Extract the (X, Y) coordinate from the center of the cell holding the provided text.  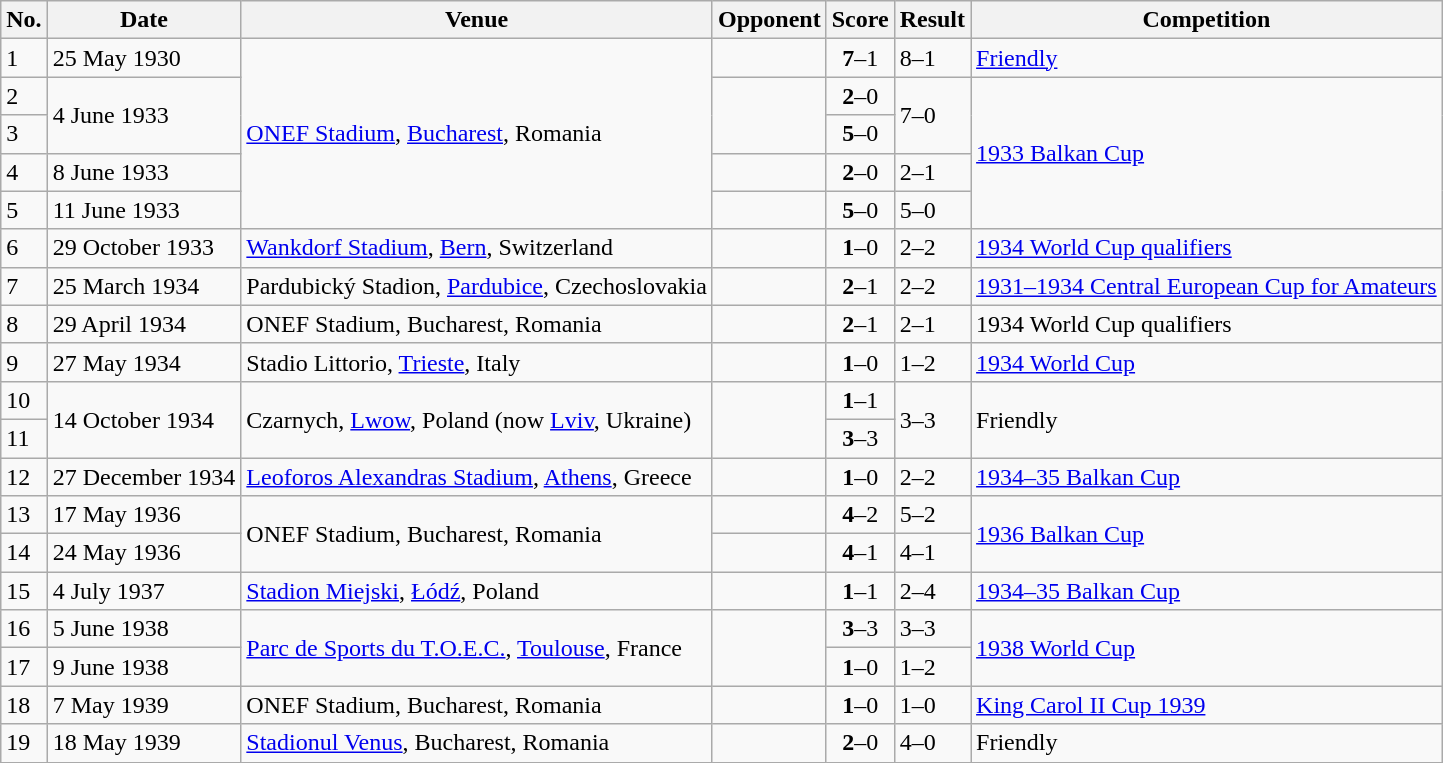
3 (24, 134)
Wankdorf Stadium, Bern, Switzerland (477, 248)
7–1 (860, 58)
1933 Balkan Cup (1207, 153)
11 (24, 438)
4 July 1937 (144, 591)
27 May 1934 (144, 362)
Score (860, 20)
4 June 1933 (144, 115)
1 (24, 58)
16 (24, 629)
24 May 1936 (144, 553)
Stadion Miejski, Łódź, Poland (477, 591)
Opponent (769, 20)
1934 World Cup (1207, 362)
7 May 1939 (144, 705)
Czarnych, Lwow, Poland (now Lviv, Ukraine) (477, 419)
19 (24, 743)
27 December 1934 (144, 477)
9 June 1938 (144, 667)
7–0 (932, 115)
5 (24, 210)
Parc de Sports du T.O.E.C., Toulouse, France (477, 648)
10 (24, 400)
2 (24, 96)
1938 World Cup (1207, 648)
12 (24, 477)
5–2 (932, 515)
1931–1934 Central European Cup for Amateurs (1207, 286)
Competition (1207, 20)
18 May 1939 (144, 743)
25 May 1930 (144, 58)
11 June 1933 (144, 210)
14 (24, 553)
6 (24, 248)
29 October 1933 (144, 248)
4 (24, 172)
15 (24, 591)
No. (24, 20)
8 June 1933 (144, 172)
7 (24, 286)
25 March 1934 (144, 286)
4–2 (860, 515)
2–4 (932, 591)
Pardubický Stadion, Pardubice, Czechoslovakia (477, 286)
14 October 1934 (144, 419)
Result (932, 20)
8 (24, 324)
King Carol II Cup 1939 (1207, 705)
4–0 (932, 743)
Date (144, 20)
8–1 (932, 58)
Leoforos Alexandras Stadium, Athens, Greece (477, 477)
Venue (477, 20)
Stadio Littorio, Trieste, Italy (477, 362)
29 April 1934 (144, 324)
1936 Balkan Cup (1207, 534)
9 (24, 362)
Stadionul Venus, Bucharest, Romania (477, 743)
18 (24, 705)
17 May 1936 (144, 515)
5 June 1938 (144, 629)
17 (24, 667)
13 (24, 515)
